Return [X, Y] of the center of cell containing provided text 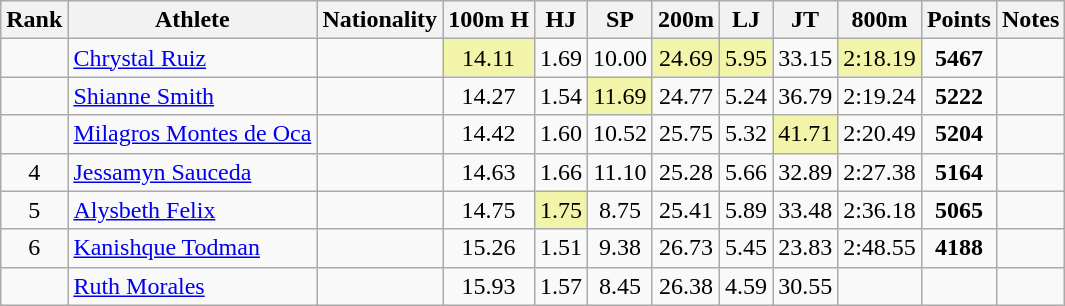
2:18.19 [880, 58]
2:48.55 [880, 248]
11.69 [620, 96]
2:27.38 [880, 172]
Kanishque Todman [192, 248]
14.63 [489, 172]
5164 [958, 172]
4188 [958, 248]
33.48 [806, 210]
Chrystal Ruiz [192, 58]
100m H [489, 20]
5.66 [746, 172]
15.26 [489, 248]
Jessamyn Sauceda [192, 172]
8.45 [620, 286]
36.79 [806, 96]
Nationality [380, 20]
41.71 [806, 134]
2:19.24 [880, 96]
1.60 [560, 134]
5065 [958, 210]
33.15 [806, 58]
Milagros Montes de Oca [192, 134]
10.52 [620, 134]
14.75 [489, 210]
9.38 [620, 248]
8.75 [620, 210]
Rank [34, 20]
26.38 [686, 286]
1.75 [560, 210]
25.28 [686, 172]
4.59 [746, 286]
11.10 [620, 172]
14.11 [489, 58]
5.89 [746, 210]
26.73 [686, 248]
1.54 [560, 96]
LJ [746, 20]
2:36.18 [880, 210]
23.83 [806, 248]
5.95 [746, 58]
25.41 [686, 210]
14.27 [489, 96]
5222 [958, 96]
5 [34, 210]
24.69 [686, 58]
2:20.49 [880, 134]
1.57 [560, 286]
HJ [560, 20]
15.93 [489, 286]
1.69 [560, 58]
25.75 [686, 134]
1.51 [560, 248]
SP [620, 20]
5467 [958, 58]
Athlete [192, 20]
30.55 [806, 286]
JT [806, 20]
Ruth Morales [192, 286]
Shianne Smith [192, 96]
10.00 [620, 58]
Alysbeth Felix [192, 210]
24.77 [686, 96]
5.32 [746, 134]
5.45 [746, 248]
Notes [1030, 20]
32.89 [806, 172]
5.24 [746, 96]
6 [34, 248]
800m [880, 20]
1.66 [560, 172]
200m [686, 20]
14.42 [489, 134]
4 [34, 172]
5204 [958, 134]
Points [958, 20]
